From the cell containing the given text, extract its center point as (X, Y) coordinate. 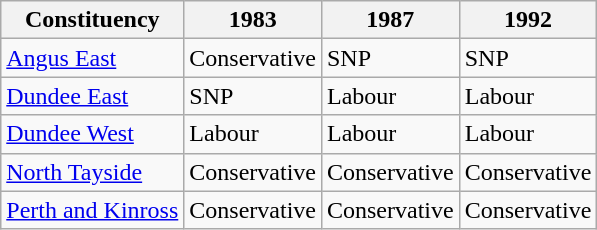
Dundee West (92, 134)
North Tayside (92, 172)
1983 (253, 20)
1992 (528, 20)
Dundee East (92, 96)
Perth and Kinross (92, 210)
Constituency (92, 20)
Angus East (92, 58)
1987 (390, 20)
